Identify which cell holds the provided text, then report its (x, y) central coordinate. 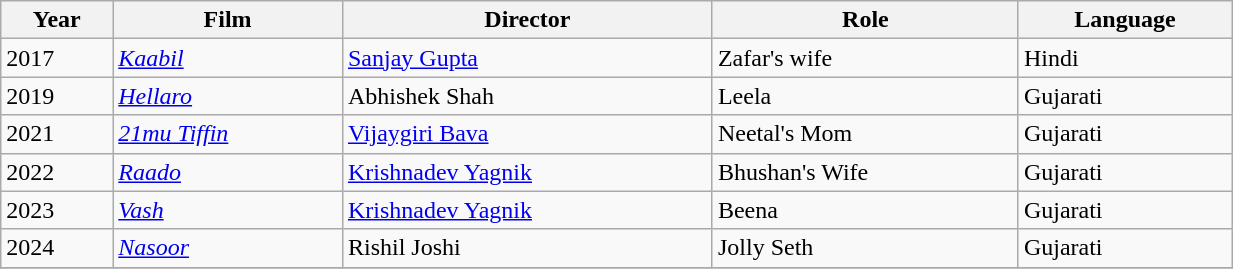
Neetal's Mom (865, 134)
Bhushan's Wife (865, 172)
Language (1124, 20)
2024 (57, 248)
Rishil Joshi (527, 248)
Leela (865, 96)
Hellaro (228, 96)
Kaabil (228, 58)
Director (527, 20)
2019 (57, 96)
Beena (865, 210)
Role (865, 20)
Abhishek Shah (527, 96)
2021 (57, 134)
Zafar's wife (865, 58)
2023 (57, 210)
Jolly Seth (865, 248)
Vash (228, 210)
Film (228, 20)
21mu Tiffin (228, 134)
Vijaygiri Bava (527, 134)
Hindi (1124, 58)
Raado (228, 172)
2022 (57, 172)
Sanjay Gupta (527, 58)
Nasoor (228, 248)
Year (57, 20)
2017 (57, 58)
